Locate the cell with the specified text and output its [x, y] center coordinate. 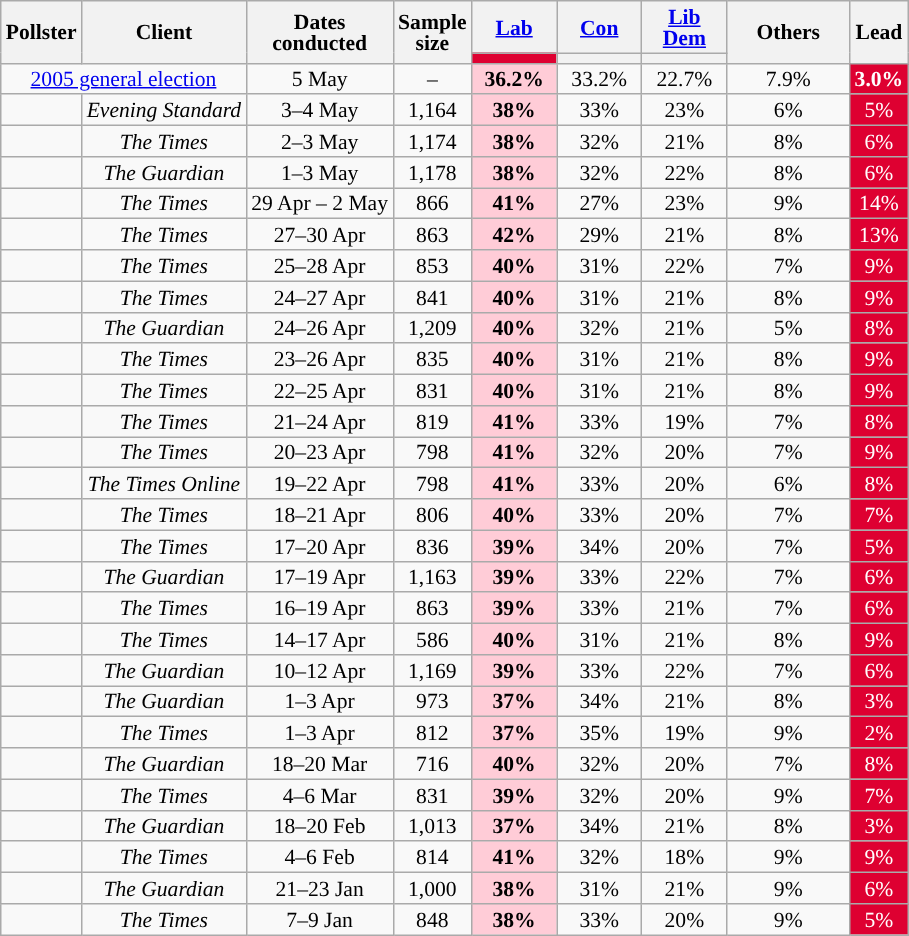
29% [600, 234]
1–3 May [320, 172]
7–9 Jan [320, 920]
13% [880, 234]
36.2% [514, 78]
18–20 Feb [320, 826]
1,178 [432, 172]
22.7% [684, 78]
Others [788, 32]
21–23 Jan [320, 888]
17–20 Apr [320, 546]
– [432, 78]
27–30 Apr [320, 234]
25–28 Apr [320, 266]
Client [164, 32]
14–17 Apr [320, 640]
4–6 Mar [320, 794]
2–3 May [320, 142]
1,209 [432, 328]
27% [600, 204]
3.0% [880, 78]
Samplesize [432, 32]
848 [432, 920]
835 [432, 360]
2% [880, 732]
24–27 Apr [320, 296]
18–21 Apr [320, 514]
853 [432, 266]
841 [432, 296]
Datesconducted [320, 32]
1,013 [432, 826]
586 [432, 640]
814 [432, 858]
866 [432, 204]
10–12 Apr [320, 670]
24–26 Apr [320, 328]
Pollster [42, 32]
819 [432, 422]
812 [432, 732]
1,163 [432, 576]
17–19 Apr [320, 576]
Evening Standard [164, 110]
1,000 [432, 888]
716 [432, 764]
21–24 Apr [320, 422]
836 [432, 546]
16–19 Apr [320, 608]
1,169 [432, 670]
29 Apr – 2 May [320, 204]
20–23 Apr [320, 452]
Lab [514, 27]
Con [600, 27]
19–22 Apr [320, 484]
5 May [320, 78]
Lib Dem [684, 27]
35% [600, 732]
806 [432, 514]
973 [432, 702]
1,174 [432, 142]
1,164 [432, 110]
14% [880, 204]
23–26 Apr [320, 360]
7.9% [788, 78]
33.2% [600, 78]
4–6 Feb [320, 858]
18% [684, 858]
22–25 Apr [320, 390]
2005 general election [124, 78]
18–20 Mar [320, 764]
3–4 May [320, 110]
The Times Online [164, 484]
Lead [880, 32]
42% [514, 234]
